Return the [x, y] coordinate for the center point of the cell that contains the specified text.  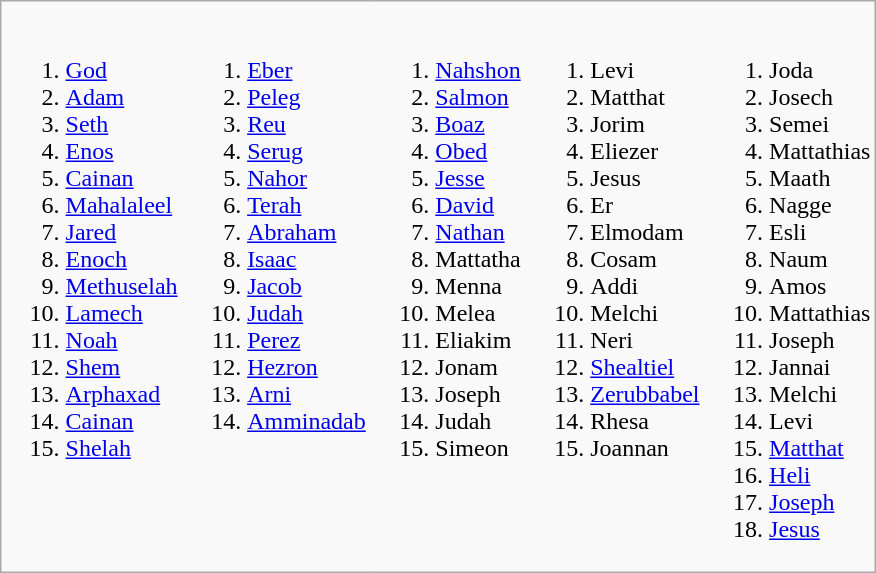
Joda Josech Semei Mattathias Maath Nagge Esli Naum Amos Mattathias Joseph Jannai Melchi Levi Matthat Heli Joseph Jesus [790, 287]
Eber Peleg Reu Serug Nahor Terah Abraham Isaac Jacob Judah Perez Hezron Arni Amminadab [276, 287]
Levi Matthat Jorim Eliezer Jesus Er Elmodam Cosam Addi Melchi Neri Shealtiel Zerubbabel Rhesa Joannan [614, 287]
God Adam Seth Enos Cainan Mahalaleel Jared Enoch Methuselah Lamech Noah Shem Arphaxad Cainan Shelah [91, 287]
Nahshon Salmon Boaz Obed Jesse David Nathan Mattatha Menna Melea Eliakim Jonam Joseph Judah Simeon [448, 287]
